Capture the cell that displays the provided text and extract its [x, y] central coordinate. 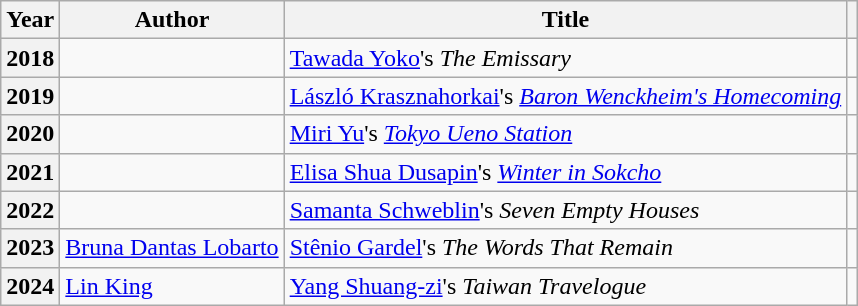
Author [172, 20]
Lin King [172, 286]
Year [30, 20]
Title [566, 20]
László Krasznahorkai's Baron Wenckheim's Homecoming [566, 96]
2019 [30, 96]
Yang Shuang-zi's Taiwan Travelogue [566, 286]
Bruna Dantas Lobarto [172, 248]
Stênio Gardel's The Words That Remain [566, 248]
2020 [30, 134]
2021 [30, 172]
2018 [30, 58]
Elisa Shua Dusapin's Winter in Sokcho [566, 172]
Tawada Yoko's The Emissary [566, 58]
2022 [30, 210]
2024 [30, 286]
Samanta Schweblin's Seven Empty Houses [566, 210]
2023 [30, 248]
Miri Yu's Tokyo Ueno Station [566, 134]
